Pinpoint the cell where the given text exists, returning its (X, Y) midpoint coordinate. 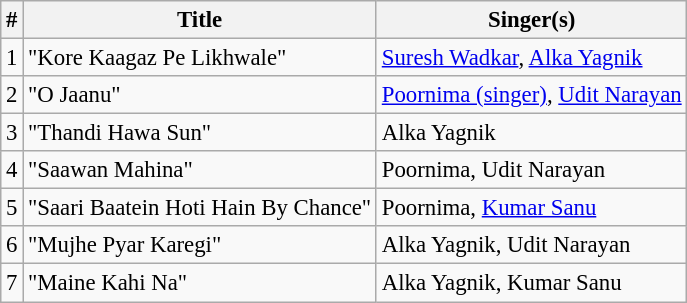
6 (12, 245)
"Mujhe Pyar Karegi" (200, 245)
"Saawan Mahina" (200, 170)
Singer(s) (531, 20)
Poornima, Kumar Sanu (531, 208)
Alka Yagnik, Udit Narayan (531, 245)
4 (12, 170)
5 (12, 208)
"Kore Kaagaz Pe Likhwale" (200, 58)
Suresh Wadkar, Alka Yagnik (531, 58)
Alka Yagnik, Kumar Sanu (531, 283)
Alka Yagnik (531, 133)
2 (12, 95)
Poornima, Udit Narayan (531, 170)
Poornima (singer), Udit Narayan (531, 95)
"Saari Baatein Hoti Hain By Chance" (200, 208)
1 (12, 58)
Title (200, 20)
"O Jaanu" (200, 95)
# (12, 20)
7 (12, 283)
3 (12, 133)
"Maine Kahi Na" (200, 283)
"Thandi Hawa Sun" (200, 133)
